Provide the [x, y] coordinate of the cell's center where the given text is located.  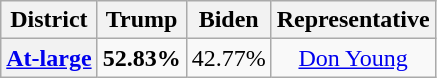
District [49, 20]
Representative [353, 20]
At-large [49, 58]
42.77% [228, 58]
Don Young [353, 58]
Trump [142, 20]
52.83% [142, 58]
Biden [228, 20]
